Capture the cell that displays the provided text and extract its (x, y) central coordinate. 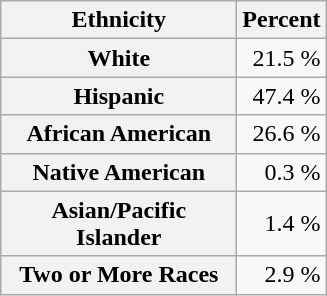
0.3 % (282, 172)
Hispanic (119, 96)
White (119, 58)
Percent (282, 20)
47.4 % (282, 96)
Native American (119, 172)
2.9 % (282, 275)
Ethnicity (119, 20)
21.5 % (282, 58)
Asian/Pacific Islander (119, 224)
1.4 % (282, 224)
Two or More Races (119, 275)
26.6 % (282, 134)
African American (119, 134)
